Return the (X, Y) coordinate for the center point of the cell that contains the specified text.  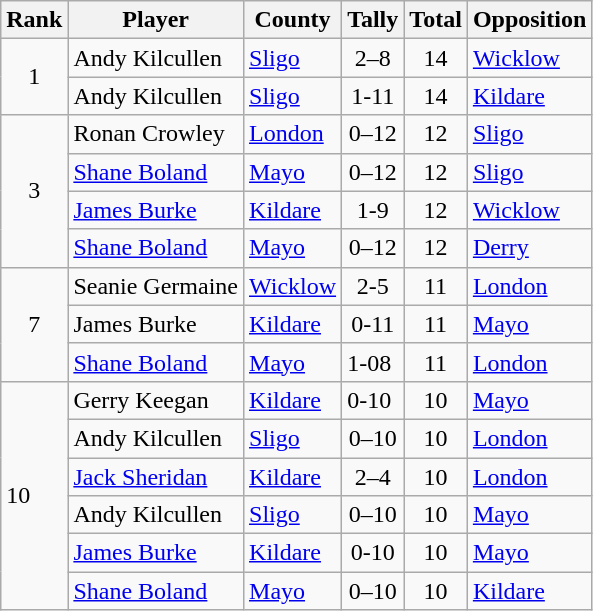
2–8 (373, 58)
1 (34, 77)
Rank (34, 20)
7 (34, 324)
County (293, 20)
Player (156, 20)
Tally (373, 20)
2–4 (373, 477)
1-11 (373, 96)
2-5 (373, 286)
Opposition (529, 20)
1-08 (373, 362)
Ronan Crowley (156, 134)
Total (436, 20)
0-11 (373, 324)
Seanie Germaine (156, 286)
3 (34, 191)
Derry (529, 248)
1-9 (373, 210)
Jack Sheridan (156, 477)
Gerry Keegan (156, 400)
